Find where the given text appears and provide that cell's center as (X, Y) coordinate. 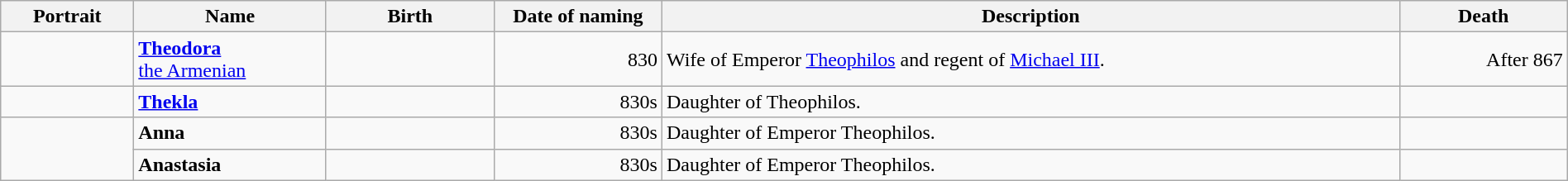
Theodorathe Armenian (230, 60)
Portrait (68, 17)
Anna (230, 133)
Wife of Emperor Theophilos and regent of Michael III. (1030, 60)
Birth (410, 17)
Daughter of Theophilos. (1030, 102)
Anastasia (230, 164)
Death (1484, 17)
Thekla (230, 102)
Date of naming (577, 17)
Description (1030, 17)
Name (230, 17)
After 867 (1484, 60)
830 (577, 60)
